For the text-containing cell, return its midpoint in (x, y) coordinate format. 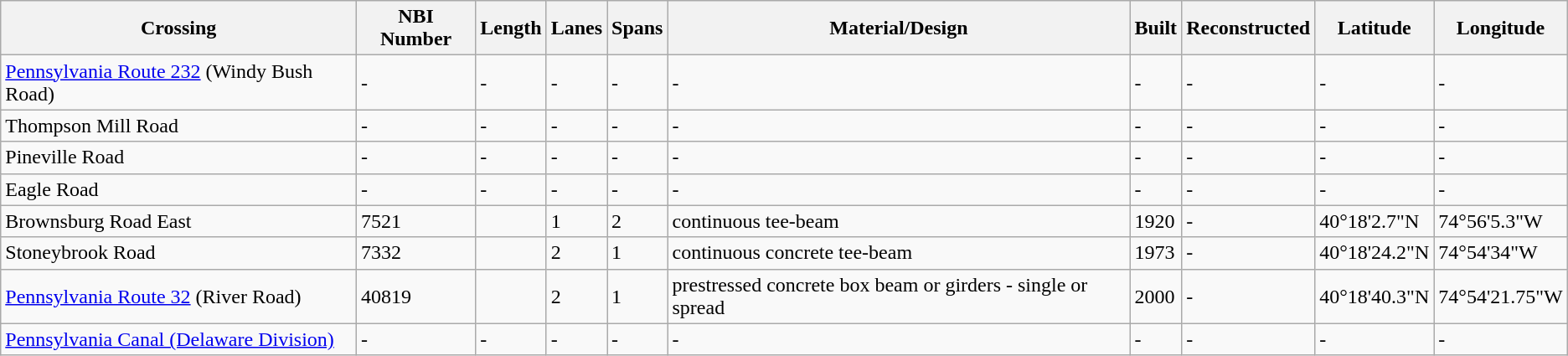
40°18'40.3"N (1375, 297)
Brownsburg Road East (179, 221)
continuous concrete tee-beam (899, 253)
1920 (1156, 221)
1973 (1156, 253)
Pennsylvania Canal (Delaware Division) (179, 339)
continuous tee-beam (899, 221)
7521 (416, 221)
NBI Number (416, 28)
Eagle Road (179, 189)
2000 (1156, 297)
Built (1156, 28)
Latitude (1375, 28)
7332 (416, 253)
Lanes (576, 28)
Reconstructed (1248, 28)
Crossing (179, 28)
74°54'34"W (1501, 253)
Thompson Mill Road (179, 126)
Length (511, 28)
74°56'5.3"W (1501, 221)
Longitude (1501, 28)
Pennsylvania Route 32 (River Road) (179, 297)
40°18'24.2"N (1375, 253)
Spans (637, 28)
40°18'2.7"N (1375, 221)
74°54'21.75"W (1501, 297)
Pineville Road (179, 157)
Pennsylvania Route 232 (Windy Bush Road) (179, 82)
Stoneybrook Road (179, 253)
40819 (416, 297)
prestressed concrete box beam or girders - single or spread (899, 297)
Material/Design (899, 28)
